Scan for the cell matching the given text and deliver its (X, Y) coordinate at center. 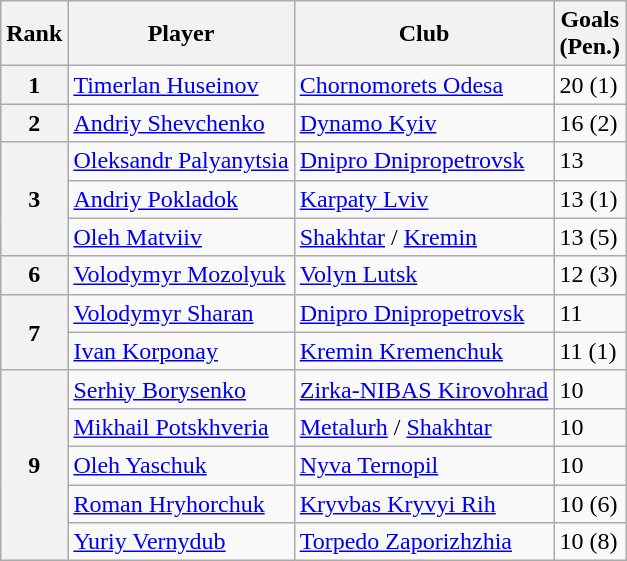
Oleh Yaschuk (181, 465)
Oleksandr Palyanytsia (181, 161)
13 (1) (590, 199)
6 (34, 275)
Yuriy Vernydub (181, 542)
Oleh Matviiv (181, 237)
Goals(Pen.) (590, 34)
Torpedo Zaporizhzhia (424, 542)
Metalurh / Shakhtar (424, 427)
Karpaty Lviv (424, 199)
Shakhtar / Kremin (424, 237)
13 (5) (590, 237)
1 (34, 85)
12 (3) (590, 275)
11 (590, 313)
Serhiy Borysenko (181, 389)
Volodymyr Sharan (181, 313)
Andriy Shevchenko (181, 123)
Player (181, 34)
16 (2) (590, 123)
Kremin Kremenchuk (424, 351)
3 (34, 199)
Timerlan Huseinov (181, 85)
Club (424, 34)
Chornomorets Odesa (424, 85)
Andriy Pokladok (181, 199)
2 (34, 123)
Nyva Ternopil (424, 465)
10 (6) (590, 503)
Kryvbas Kryvyi Rih (424, 503)
9 (34, 465)
Volodymyr Mozolyuk (181, 275)
10 (8) (590, 542)
20 (1) (590, 85)
13 (590, 161)
11 (1) (590, 351)
Volyn Lutsk (424, 275)
Rank (34, 34)
Mikhail Potskhveria (181, 427)
Ivan Korponay (181, 351)
Dynamo Kyiv (424, 123)
7 (34, 332)
Zirka-NIBAS Kirovohrad (424, 389)
Roman Hryhorchuk (181, 503)
